For the text-containing cell, return its midpoint in (x, y) coordinate format. 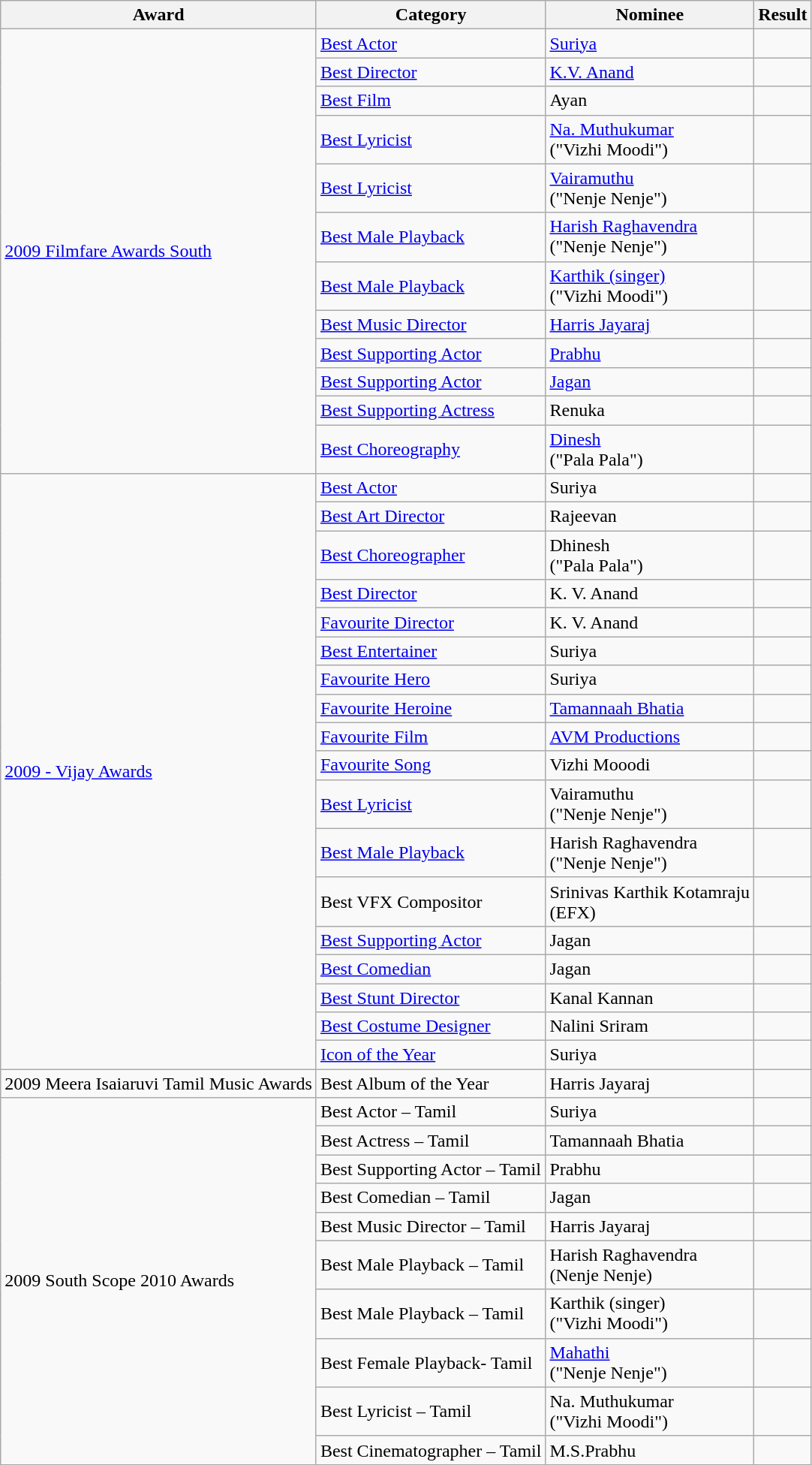
Nalini Sriram (650, 1026)
Best Album of the Year (431, 1084)
Best Supporting Actor – Tamil (431, 1169)
M.S.Prabhu (650, 1450)
Favourite Song (431, 765)
Rajeevan (650, 517)
Best Entertainer (431, 651)
Best Comedian – Tamil (431, 1198)
Best Choreographer (431, 556)
Best Choreography (431, 449)
Best Costume Designer (431, 1026)
Best Music Director (431, 324)
Kanal Kannan (650, 998)
Result (783, 15)
Favourite Film (431, 737)
Renuka (650, 410)
Category (431, 15)
Icon of the Year (431, 1055)
Nominee (650, 15)
Vizhi Mooodi (650, 765)
Best Comedian (431, 969)
Ayan (650, 101)
Best Female Playback- Tamil (431, 1362)
Best Supporting Actress (431, 410)
Award (159, 15)
2009 Meera Isaiaruvi Tamil Music Awards (159, 1084)
Best Film (431, 101)
Srinivas Karthik Kotamraju(EFX) (650, 901)
Dinesh("Pala Pala") (650, 449)
Best Cinematographer – Tamil (431, 1450)
AVM Productions (650, 737)
Mahathi("Nenje Nenje") (650, 1362)
Favourite Director (431, 622)
Dhinesh("Pala Pala") (650, 556)
Favourite Heroine (431, 708)
Best Music Director – Tamil (431, 1226)
2009 Filmfare Awards South (159, 252)
Best Actor – Tamil (431, 1112)
Favourite Hero (431, 680)
2009 South Scope 2010 Awards (159, 1281)
2009 - Vijay Awards (159, 772)
Harish Raghavendra(Nenje Nenje) (650, 1265)
Best Stunt Director (431, 998)
Best Art Director (431, 517)
Best Lyricist – Tamil (431, 1412)
K.V. Anand (650, 72)
Best VFX Compositor (431, 901)
Best Actress – Tamil (431, 1141)
